Extract the [x, y] coordinate from the center of the cell holding the provided text.  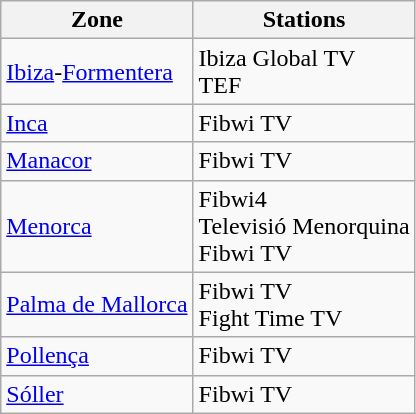
Manacor [97, 161]
Palma de Mallorca [97, 304]
Zone [97, 20]
Stations [304, 20]
Fibwi4Televisió MenorquinaFibwi TV [304, 226]
Menorca [97, 226]
Pollença [97, 356]
Inca [97, 123]
Ibiza-Formentera [97, 72]
Sóller [97, 394]
Fibwi TVFight Time TV [304, 304]
Ibiza Global TVTEF [304, 72]
